Determine the [x, y] coordinate at the center of the cell enclosing the given text.  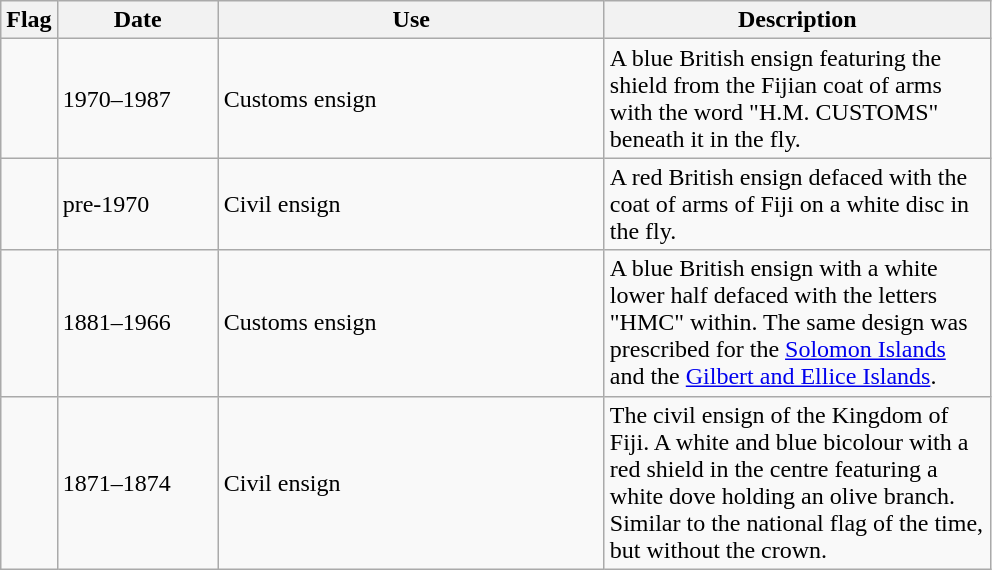
1970–1987 [138, 98]
1881–1966 [138, 323]
Description [797, 20]
Date [138, 20]
1871–1874 [138, 482]
A red British ensign defaced with the coat of arms of Fiji on a white disc in the fly. [797, 204]
Use [411, 20]
Flag [29, 20]
pre-1970 [138, 204]
A blue British ensign featuring the shield from the Fijian coat of arms with the word "H.M. CUSTOMS" beneath it in the fly. [797, 98]
